Provide the [X, Y] coordinate of the cell's center where the given text is located.  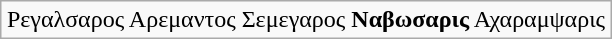
Ρεγαλσαρος Αρεμαντος Σεμεγαρος Ναβωσαρις Αχαραμψαρις [306, 20]
